Locate the cell with the specified text and output its [X, Y] center coordinate. 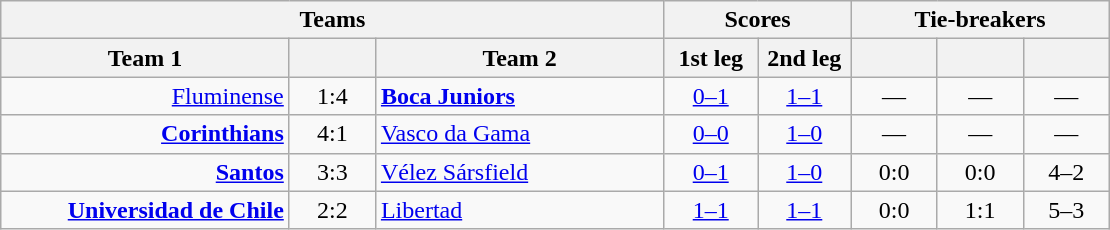
Tie-breakers [980, 20]
2:2 [332, 210]
Team 2 [520, 58]
2nd leg [805, 58]
0–0 [711, 134]
Santos [146, 172]
1:4 [332, 96]
1:1 [980, 210]
Teams [332, 20]
1st leg [711, 58]
Corinthians [146, 134]
Universidad de Chile [146, 210]
Boca Juniors [520, 96]
Vasco da Gama [520, 134]
3:3 [332, 172]
Libertad [520, 210]
5–3 [1066, 210]
Fluminense [146, 96]
4:1 [332, 134]
Scores [758, 20]
Team 1 [146, 58]
4–2 [1066, 172]
Vélez Sársfield [520, 172]
